From the cell containing the given text, extract its center point as [x, y] coordinate. 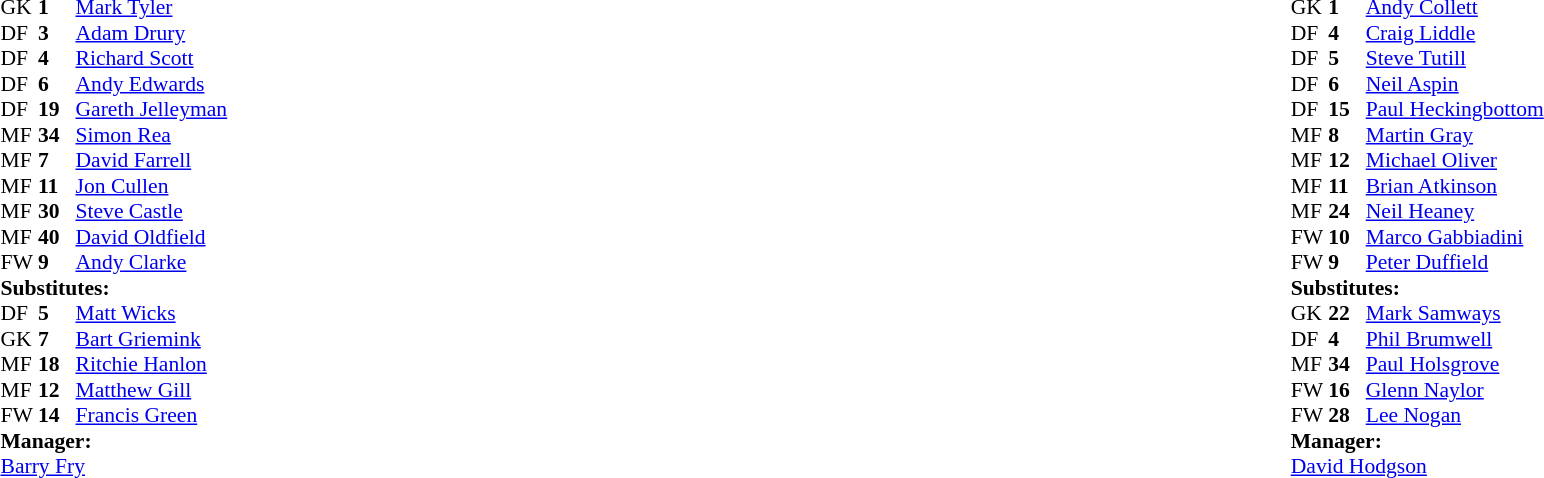
18 [57, 365]
Francis Green [152, 415]
8 [1347, 135]
Matt Wicks [152, 313]
Simon Rea [152, 135]
Brian Atkinson [1455, 186]
14 [57, 415]
Jon Cullen [152, 186]
10 [1347, 237]
David Oldfield [152, 237]
Paul Heckingbottom [1455, 109]
Andy Edwards [152, 84]
Marco Gabbiadini [1455, 237]
Neil Heaney [1455, 211]
Phil Brumwell [1455, 339]
Steve Tutill [1455, 59]
Bart Griemink [152, 339]
Mark Samways [1455, 313]
24 [1347, 211]
Richard Scott [152, 59]
40 [57, 237]
Lee Nogan [1455, 415]
Matthew Gill [152, 390]
Steve Castle [152, 211]
Glenn Naylor [1455, 390]
Adam Drury [152, 33]
Neil Aspin [1455, 84]
Paul Holsgrove [1455, 365]
15 [1347, 109]
Martin Gray [1455, 135]
30 [57, 211]
Craig Liddle [1455, 33]
Ritchie Hanlon [152, 365]
16 [1347, 390]
19 [57, 109]
22 [1347, 313]
3 [57, 33]
Gareth Jelleyman [152, 109]
28 [1347, 415]
David Farrell [152, 161]
Andy Clarke [152, 263]
Michael Oliver [1455, 161]
Peter Duffield [1455, 263]
